Detect which cell encompasses the target text, then output its (X, Y) center coordinate. 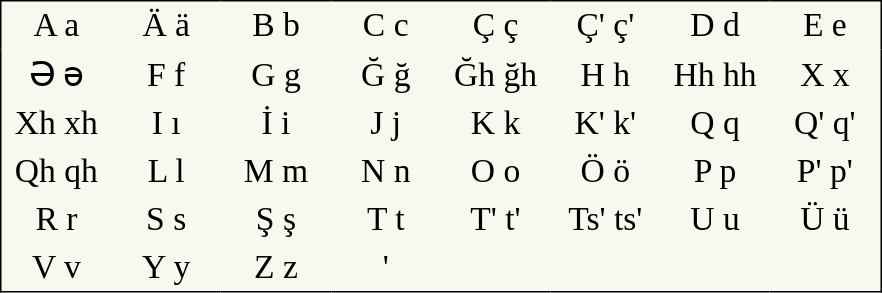
F f (166, 75)
Ç' ç' (605, 26)
R r (56, 219)
Ğ ğ (386, 75)
U u (715, 219)
X x (826, 75)
Ә ә (56, 75)
N n (386, 171)
M m (276, 171)
O o (496, 171)
Q' q' (826, 123)
Ş ş (276, 219)
E e (826, 26)
Ä ä (166, 26)
Qh qh (56, 171)
Ç ç (496, 26)
Xh xh (56, 123)
L l (166, 171)
T t (386, 219)
K k (496, 123)
G g (276, 75)
K' k' (605, 123)
C c (386, 26)
Hh hh (715, 75)
Q q (715, 123)
P p (715, 171)
P' p' (826, 171)
T' t' (496, 219)
Y y (166, 268)
A a (56, 26)
J j (386, 123)
S s (166, 219)
Ts' ts' (605, 219)
I ı (166, 123)
D d (715, 26)
Ö ö (605, 171)
H h (605, 75)
B b (276, 26)
İ i (276, 123)
V v (56, 268)
Z z (276, 268)
Ü ü (826, 219)
Ğh ğh (496, 75)
' (386, 268)
